From the cell containing the given text, extract its center point as (X, Y) coordinate. 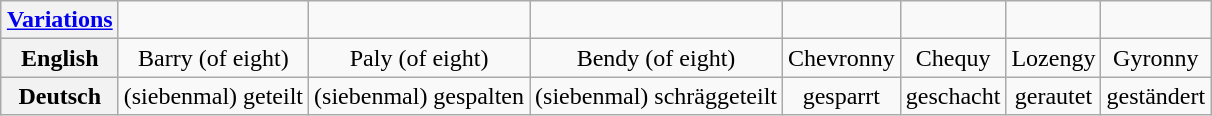
Gyronny (1156, 58)
gesparrt (842, 96)
Chequy (953, 58)
geschacht (953, 96)
Lozengy (1054, 58)
Deutsch (60, 96)
Barry (of eight) (213, 58)
Chevronny (842, 58)
geständert (1156, 96)
Bendy (of eight) (656, 58)
(siebenmal) gespalten (420, 96)
(siebenmal) schräggeteilt (656, 96)
(siebenmal) geteilt (213, 96)
Variations (60, 20)
English (60, 58)
gerautet (1054, 96)
Paly (of eight) (420, 58)
